Scan for the cell matching the given text and deliver its [x, y] coordinate at center. 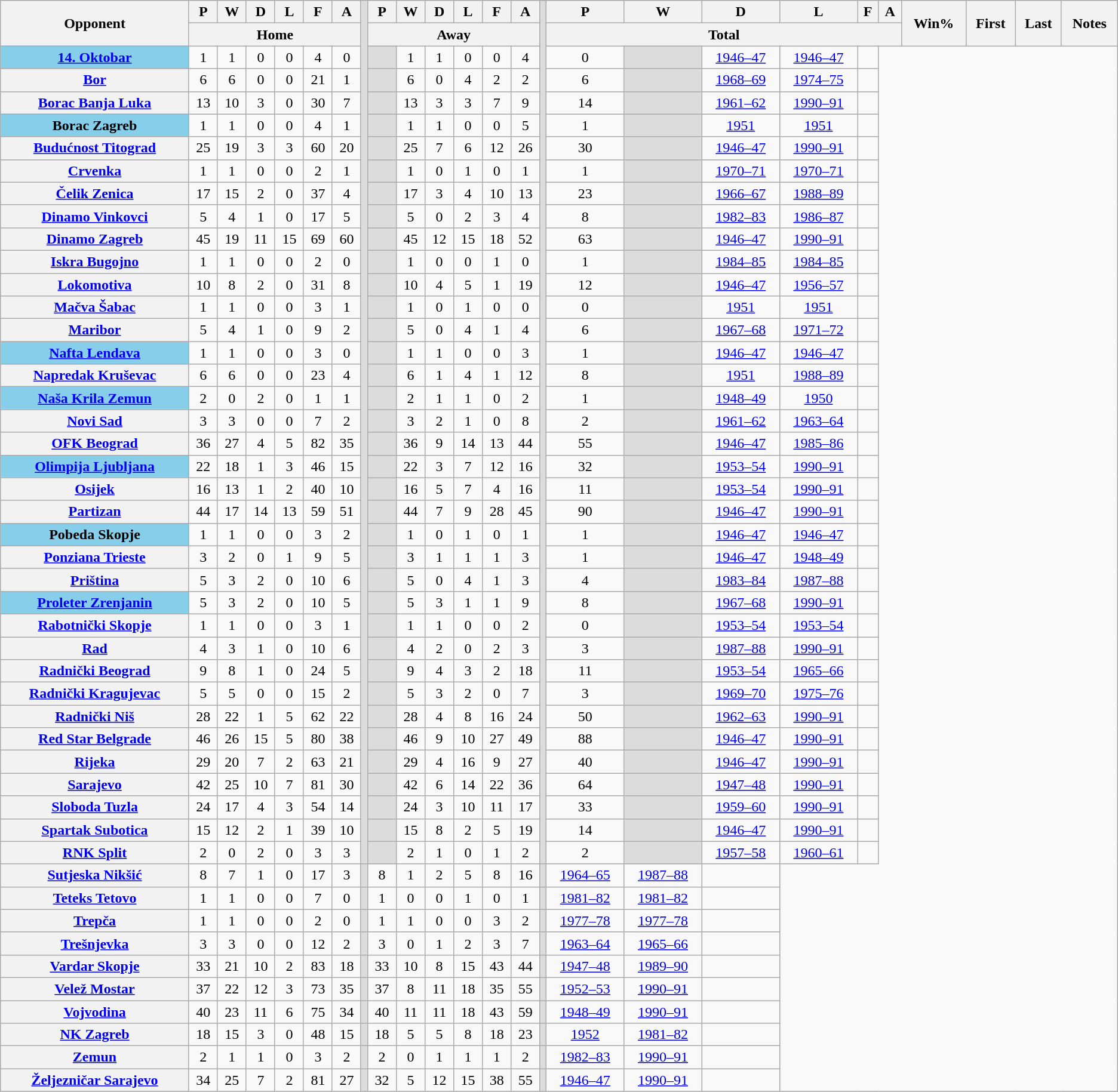
Iskra Bugojno [95, 262]
69 [318, 239]
Nafta Lendava [95, 353]
52 [526, 239]
Osijek [95, 489]
1952 [585, 1035]
Radnički Beograd [95, 671]
Vojvodina [95, 1012]
51 [346, 512]
1974–75 [818, 80]
Crvenka [95, 171]
88 [585, 739]
Dinamo Zagreb [95, 239]
Maribor [95, 330]
Borac Zagreb [95, 125]
Budućnost Titograd [95, 148]
1989–90 [663, 966]
Win% [934, 23]
Radnički Kragujevac [95, 694]
39 [318, 830]
Last [1038, 23]
1986–87 [818, 216]
Partizan [95, 512]
Trešnjevka [95, 943]
1966–67 [741, 193]
Sarajevo [95, 785]
1964–65 [585, 875]
Away [454, 35]
Borac Banja Luka [95, 103]
1975–76 [818, 694]
Sloboda Tuzla [95, 807]
Novi Sad [95, 421]
Vardar Skopje [95, 966]
Opponent [95, 23]
83 [318, 966]
1969–70 [741, 694]
Rabotnički Skopje [95, 625]
Home [275, 35]
Ponziana Trieste [95, 557]
1950 [818, 398]
Dinamo Vinkovci [95, 216]
80 [318, 739]
Notes [1089, 23]
Napredak Kruševac [95, 376]
Mačva Šabac [95, 307]
Trepča [95, 921]
Rad [95, 648]
1959–60 [741, 807]
14. Oktobar [95, 57]
1983–84 [741, 580]
NK Zagreb [95, 1035]
Rijeka [95, 762]
OFK Beograd [95, 444]
Zemun [95, 1057]
1957–58 [741, 853]
Teteks Tetovo [95, 898]
82 [318, 444]
31 [318, 285]
Lokomotiva [95, 285]
Bor [95, 80]
1956–57 [818, 285]
Velež Mostar [95, 989]
1985–86 [818, 444]
50 [585, 716]
Radnički Niš [95, 716]
1960–61 [818, 853]
Naša Krila Zemun [95, 398]
90 [585, 512]
75 [318, 1012]
Total [724, 35]
Pobeda Skopje [95, 534]
73 [318, 989]
Sutjeska Nikšić [95, 875]
Spartak Subotica [95, 830]
64 [585, 785]
1962–63 [741, 716]
Proleter Zrenjanin [95, 602]
Red Star Belgrade [95, 739]
First [990, 23]
Čelik Zenica [95, 193]
49 [526, 739]
Olimpija Ljubljana [95, 466]
1971–72 [818, 330]
1952–53 [585, 989]
Željezničar Sarajevo [95, 1080]
54 [318, 807]
Priština [95, 580]
48 [318, 1035]
RNK Split [95, 853]
62 [318, 716]
1968–69 [741, 80]
